Detect which cell encompasses the target text, then output its (x, y) center coordinate. 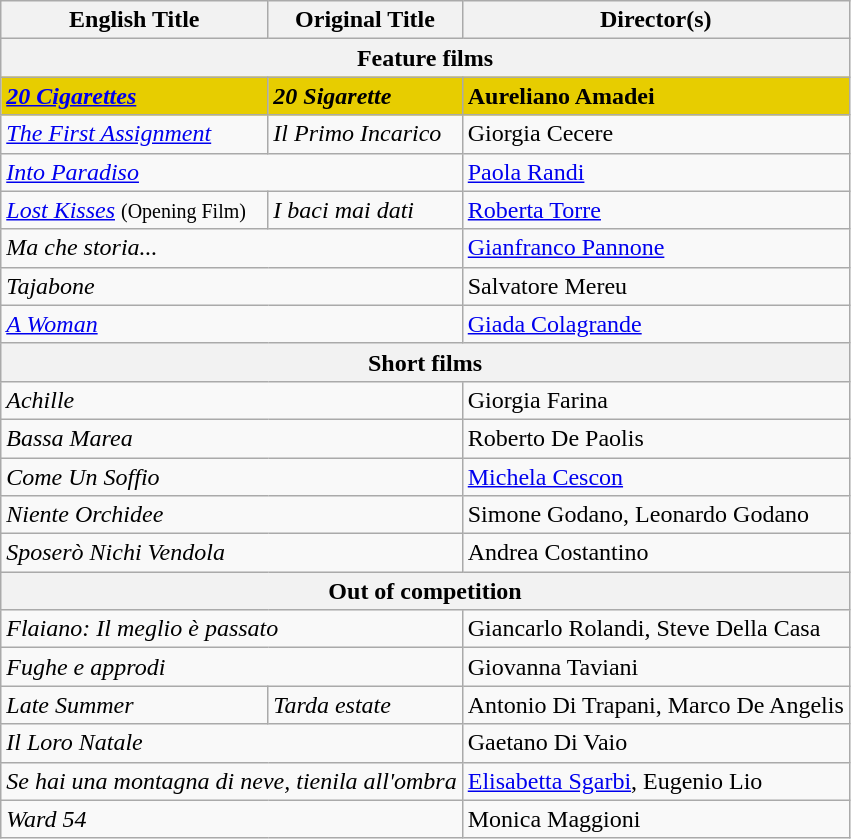
Antonio Di Trapani, Marco De Angelis (656, 705)
Flaiano: Il meglio è passato (232, 629)
Bassa Marea (232, 438)
Out of competition (426, 591)
Lost Kisses (Opening Film) (134, 210)
Roberta Torre (656, 210)
A Woman (232, 324)
Feature films (426, 58)
Into Paradiso (232, 172)
Gianfranco Pannone (656, 248)
Giada Colagrande (656, 324)
Elisabetta Sgarbi, Eugenio Lio (656, 781)
Simone Godano, Leonardo Godano (656, 515)
Short films (426, 362)
Michela Cescon (656, 477)
Se hai una montagna di neve, tienila all'ombra (232, 781)
Come Un Soffio (232, 477)
Aureliano Amadei (656, 96)
Late Summer (134, 705)
English Title (134, 20)
Gaetano Di Vaio (656, 743)
Fughe e approdi (232, 667)
Director(s) (656, 20)
Giorgia Cecere (656, 134)
Roberto De Paolis (656, 438)
Niente Orchidee (232, 515)
Tajabone (232, 286)
Monica Maggioni (656, 819)
I baci mai dati (365, 210)
Achille (232, 400)
Giancarlo Rolandi, Steve Della Casa (656, 629)
Sposerò Nichi Vendola (232, 553)
20 Sigarette (365, 96)
Il Primo Incarico (365, 134)
Tarda estate (365, 705)
Giorgia Farina (656, 400)
Original Title (365, 20)
Paola Randi (656, 172)
20 Cigarettes (134, 96)
Ma che storia... (232, 248)
Il Loro Natale (232, 743)
Ward 54 (232, 819)
Giovanna Taviani (656, 667)
Salvatore Mereu (656, 286)
Andrea Costantino (656, 553)
The First Assignment (134, 134)
